Detect which cell encompasses the target text, then output its (X, Y) center coordinate. 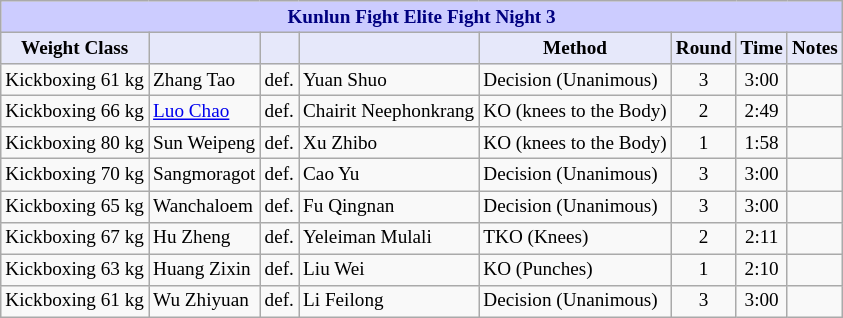
Notes (814, 48)
1:58 (762, 143)
Time (762, 48)
Cao Yu (388, 175)
Yuan Shuo (388, 80)
Liu Wei (388, 270)
Kickboxing 65 kg (75, 206)
Round (704, 48)
Yeleiman Mulali (388, 238)
2:11 (762, 238)
Fu Qingnan (388, 206)
Xu Zhibo (388, 143)
Wu Zhiyuan (205, 301)
Kickboxing 63 kg (75, 270)
2:10 (762, 270)
Chairit Neephonkrang (388, 111)
KO (Punches) (576, 270)
Hu Zheng (205, 238)
Kickboxing 70 kg (75, 175)
Kickboxing 67 kg (75, 238)
Wanchaloem (205, 206)
Sangmoragot (205, 175)
Zhang Tao (205, 80)
Kunlun Fight Elite Fight Night 3 (422, 17)
Kickboxing 80 kg (75, 143)
Sun Weipeng (205, 143)
Method (576, 48)
Li Feilong (388, 301)
Luo Chao (205, 111)
2:49 (762, 111)
Weight Class (75, 48)
TKO (Knees) (576, 238)
Kickboxing 66 kg (75, 111)
Huang Zixin (205, 270)
